Find where the given text appears and provide that cell's center as [x, y] coordinate. 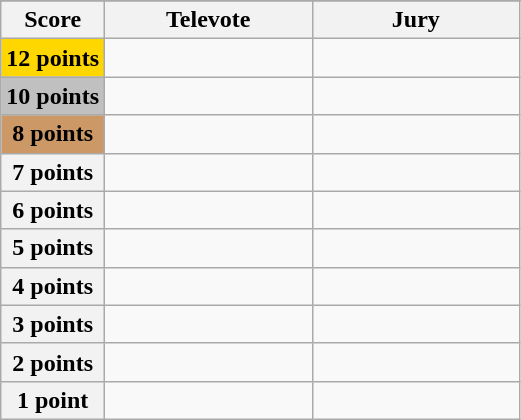
12 points [53, 58]
3 points [53, 324]
2 points [53, 362]
7 points [53, 172]
5 points [53, 248]
10 points [53, 96]
4 points [53, 286]
Televote [209, 20]
Jury [416, 20]
8 points [53, 134]
Score [53, 20]
1 point [53, 400]
6 points [53, 210]
